From the cell containing the given text, extract its center point as [X, Y] coordinate. 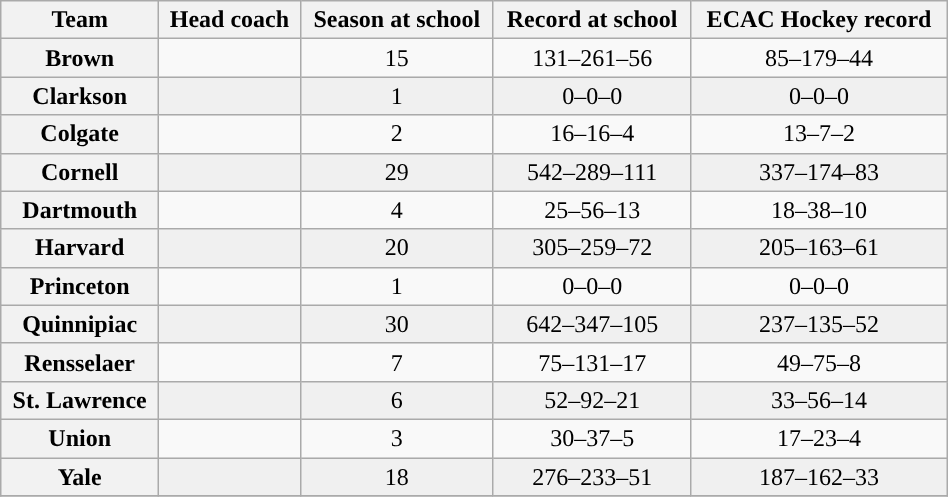
Princeton [80, 286]
7 [396, 362]
30 [396, 324]
17–23–4 [819, 438]
33–56–14 [819, 400]
187–162–33 [819, 477]
49–75–8 [819, 362]
Colgate [80, 134]
337–174–83 [819, 172]
3 [396, 438]
13–7–2 [819, 134]
Head coach [230, 20]
Team [80, 20]
Season at school [396, 20]
16–16–4 [592, 134]
15 [396, 58]
131–261–56 [592, 58]
ECAC Hockey record [819, 20]
2 [396, 134]
642–347–105 [592, 324]
Yale [80, 477]
75–131–17 [592, 362]
20 [396, 248]
18 [396, 477]
Dartmouth [80, 210]
305–259–72 [592, 248]
Clarkson [80, 96]
29 [396, 172]
30–37–5 [592, 438]
4 [396, 210]
Union [80, 438]
Record at school [592, 20]
542–289–111 [592, 172]
Harvard [80, 248]
St. Lawrence [80, 400]
85–179–44 [819, 58]
18–38–10 [819, 210]
Brown [80, 58]
Cornell [80, 172]
Rensselaer [80, 362]
25–56–13 [592, 210]
237–135–52 [819, 324]
52–92–21 [592, 400]
Quinnipiac [80, 324]
276–233–51 [592, 477]
205–163–61 [819, 248]
6 [396, 400]
